Return (x, y) of the center of cell containing provided text 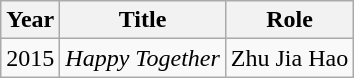
Role (289, 20)
Year (30, 20)
Title (143, 20)
2015 (30, 58)
Happy Together (143, 58)
Zhu Jia Hao (289, 58)
